Find where the given text appears and provide that cell's center as (X, Y) coordinate. 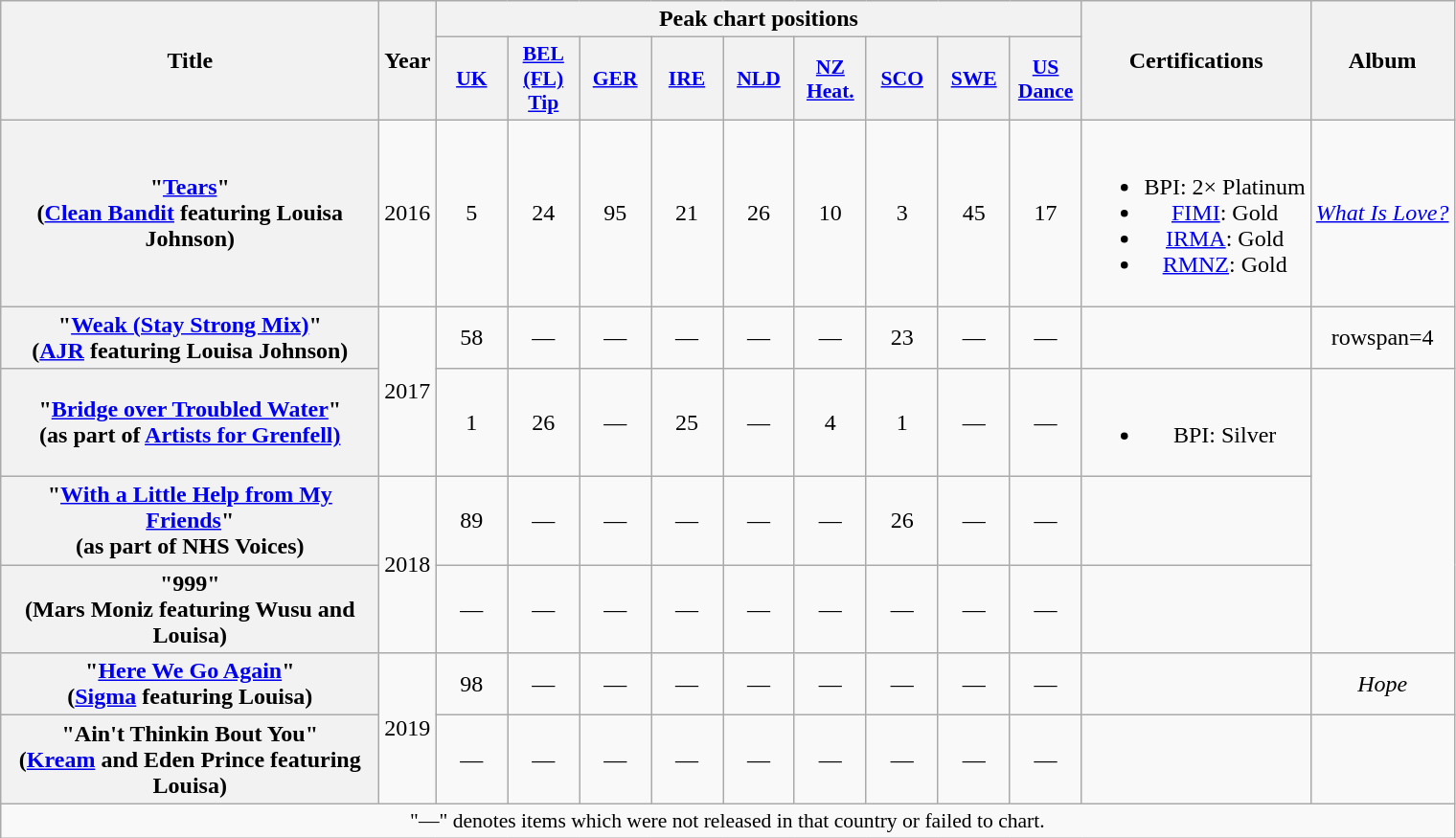
"—" denotes items which were not released in that country or failed to chart. (728, 821)
2019 (408, 728)
21 (688, 213)
Title (190, 61)
"Tears"(Clean Bandit featuring Louisa Johnson) (190, 213)
UK (471, 79)
"Weak (Stay Strong Mix)"(AJR featuring Louisa Johnson) (190, 337)
"With a Little Help from My Friends"(as part of NHS Voices) (190, 521)
IRE (688, 79)
"Bridge over Troubled Water"(as part of Artists for Grenfell) (190, 423)
"Ain't Thinkin Bout You" (Kream and Eden Prince featuring Louisa) (190, 759)
BEL(FL)Tip (544, 79)
BPI: Silver (1195, 423)
25 (688, 423)
10 (830, 213)
17 (1046, 213)
GER (615, 79)
SCO (902, 79)
95 (615, 213)
USDance (1046, 79)
SWE (973, 79)
89 (471, 521)
24 (544, 213)
2017 (408, 392)
5 (471, 213)
Album (1382, 61)
"999"(Mars Moniz featuring Wusu and Louisa) (190, 609)
Hope (1382, 684)
Certifications (1195, 61)
23 (902, 337)
Year (408, 61)
NLD (759, 79)
58 (471, 337)
BPI: 2× PlatinumFIMI: GoldIRMA: GoldRMNZ: Gold (1195, 213)
"Here We Go Again"(Sigma featuring Louisa) (190, 684)
Peak chart positions (759, 19)
45 (973, 213)
4 (830, 423)
rowspan=4 (1382, 337)
NZHeat. (830, 79)
98 (471, 684)
2018 (408, 565)
What Is Love? (1382, 213)
3 (902, 213)
2016 (408, 213)
